Locate the cell with the specified text and output its (X, Y) center coordinate. 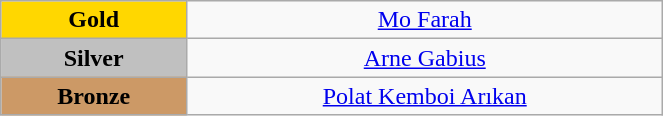
Polat Kemboi Arıkan (425, 96)
Gold (94, 20)
Bronze (94, 96)
Mo Farah (425, 20)
Arne Gabius (425, 58)
Silver (94, 58)
